Locate the cell with the specified text and output its (X, Y) center coordinate. 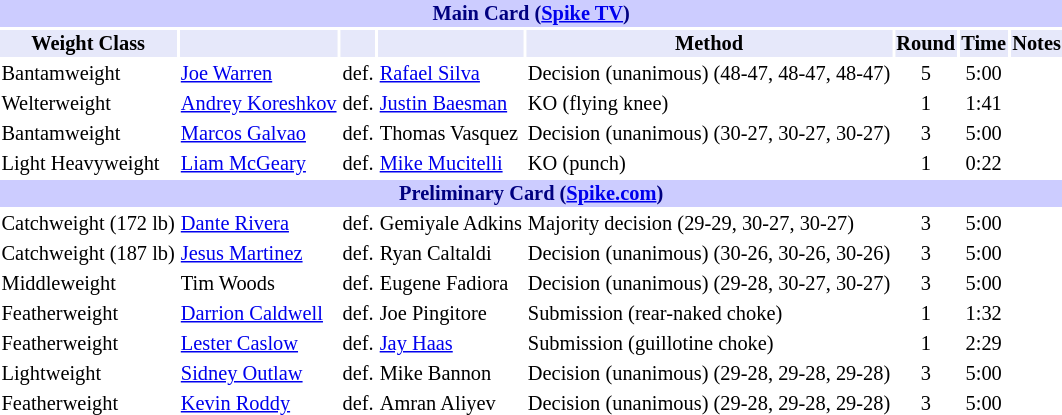
Catchweight (187 lb) (88, 254)
Submission (rear-naked choke) (708, 314)
Time (984, 44)
Catchweight (172 lb) (88, 224)
Jay Haas (450, 344)
Decision (unanimous) (30-26, 30-26, 30-26) (708, 254)
Preliminary Card (Spike.com) (531, 194)
0:22 (984, 164)
Round (926, 44)
Gemiyale Adkins (450, 224)
1:41 (984, 104)
Mike Bannon (450, 374)
Marcos Galvao (258, 134)
Ryan Caltaldi (450, 254)
Main Card (Spike TV) (531, 14)
Decision (unanimous) (29-28, 29-28, 29-28) (708, 374)
Decision (unanimous) (30-27, 30-27, 30-27) (708, 134)
Welterweight (88, 104)
Tim Woods (258, 284)
Decision (unanimous) (29-28, 30-27, 30-27) (708, 284)
5 (926, 74)
Light Heavyweight (88, 164)
Method (708, 44)
KO (flying knee) (708, 104)
Joe Pingitore (450, 314)
Mike Mucitelli (450, 164)
Joe Warren (258, 74)
Rafael Silva (450, 74)
Middleweight (88, 284)
Dante Rivera (258, 224)
KO (punch) (708, 164)
Majority decision (29-29, 30-27, 30-27) (708, 224)
Darrion Caldwell (258, 314)
Justin Baesman (450, 104)
Eugene Fadiora (450, 284)
Submission (guillotine choke) (708, 344)
Jesus Martinez (258, 254)
Andrey Koreshkov (258, 104)
Lightweight (88, 374)
Lester Caslow (258, 344)
Weight Class (88, 44)
Decision (unanimous) (48-47, 48-47, 48-47) (708, 74)
1:32 (984, 314)
Thomas Vasquez (450, 134)
2:29 (984, 344)
Liam McGeary (258, 164)
Sidney Outlaw (258, 374)
